Capture the cell that displays the provided text and extract its (x, y) central coordinate. 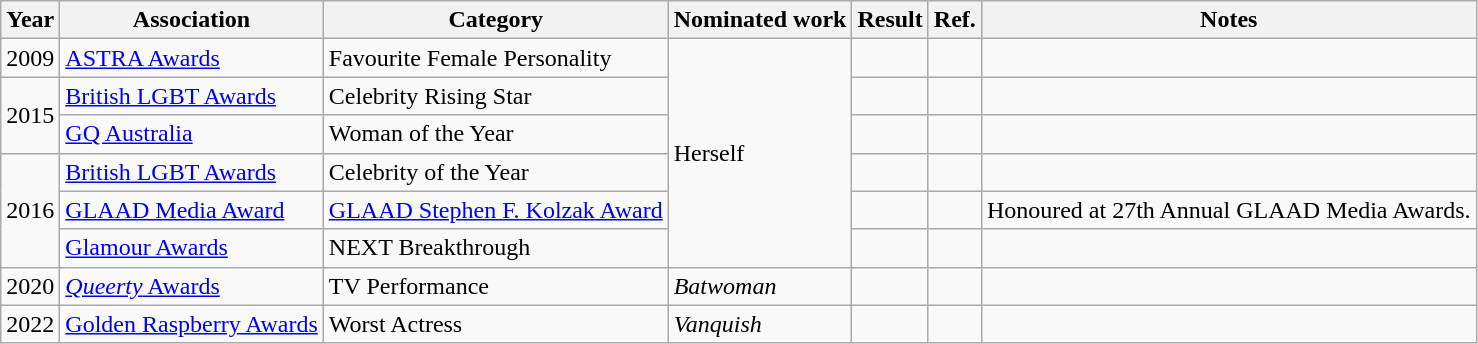
GLAAD Stephen F. Kolzak Award (496, 210)
Ref. (954, 20)
NEXT Breakthrough (496, 248)
2022 (30, 324)
2016 (30, 210)
Celebrity of the Year (496, 172)
Glamour Awards (192, 248)
Category (496, 20)
Worst Actress (496, 324)
GLAAD Media Award (192, 210)
2015 (30, 115)
Honoured at 27th Annual GLAAD Media Awards. (1228, 210)
Queerty Awards (192, 286)
Vanquish (760, 324)
Year (30, 20)
Favourite Female Personality (496, 58)
Celebrity Rising Star (496, 96)
Nominated work (760, 20)
ASTRA Awards (192, 58)
Result (890, 20)
Batwoman (760, 286)
Golden Raspberry Awards (192, 324)
2020 (30, 286)
Woman of the Year (496, 134)
GQ Australia (192, 134)
2009 (30, 58)
TV Performance (496, 286)
Association (192, 20)
Herself (760, 153)
Notes (1228, 20)
